Pinpoint the cell where the given text exists, returning its (x, y) midpoint coordinate. 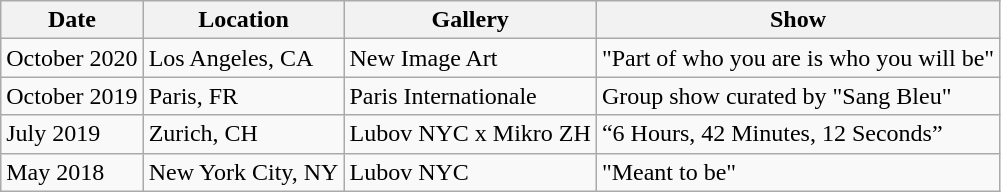
"Part of who you are is who you will be" (798, 58)
Group show curated by "Sang Bleu" (798, 96)
Gallery (470, 20)
“6 Hours, 42 Minutes, 12 Seconds” (798, 134)
Location (244, 20)
Lubov NYC x Mikro ZH (470, 134)
Date (72, 20)
May 2018 (72, 172)
October 2019 (72, 96)
New York City, NY (244, 172)
Zurich, CH (244, 134)
"Meant to be" (798, 172)
Los Angeles, CA (244, 58)
Paris Internationale (470, 96)
October 2020 (72, 58)
July 2019 (72, 134)
Paris, FR (244, 96)
New Image Art (470, 58)
Lubov NYC (470, 172)
Show (798, 20)
